Determine the (X, Y) coordinate at the center of the cell enclosing the given text.  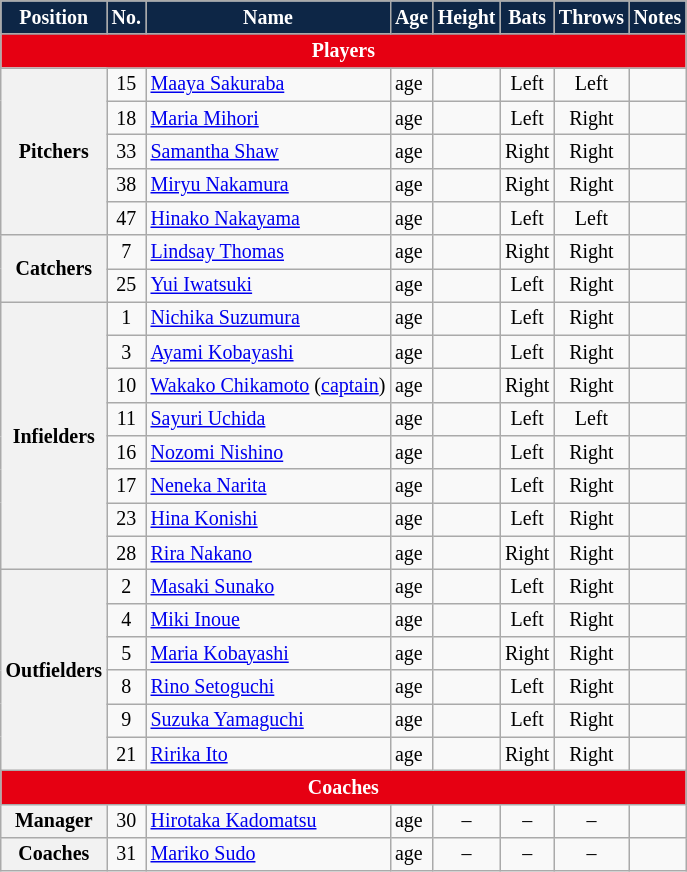
Hirotaka Kadomatsu (268, 820)
Outfielders (54, 670)
Hinako Nakayama (268, 218)
23 (126, 520)
17 (126, 486)
No. (126, 18)
21 (126, 754)
30 (126, 820)
Yui Iwatsuki (268, 286)
Infielders (54, 436)
4 (126, 620)
Position (54, 18)
Bats (527, 18)
Sayuri Uchida (268, 420)
Nichika Suzumura (268, 318)
Age (412, 18)
9 (126, 720)
5 (126, 654)
25 (126, 286)
Suzuka Yamaguchi (268, 720)
Mariko Sudo (268, 854)
8 (126, 686)
11 (126, 420)
7 (126, 252)
15 (126, 84)
18 (126, 118)
Ririka Ito (268, 754)
Miryu Nakamura (268, 184)
3 (126, 352)
Players (344, 52)
Hina Konishi (268, 520)
Nozomi Nishino (268, 452)
Rira Nakano (268, 554)
28 (126, 554)
2 (126, 586)
Name (268, 18)
38 (126, 184)
47 (126, 218)
Wakako Chikamoto (captain) (268, 386)
Lindsay Thomas (268, 252)
1 (126, 318)
Ayami Kobayashi (268, 352)
Throws (592, 18)
31 (126, 854)
Notes (658, 18)
Maria Mihori (268, 118)
Miki Inoue (268, 620)
Neneka Narita (268, 486)
Rino Setoguchi (268, 686)
33 (126, 152)
16 (126, 452)
Maria Kobayashi (268, 654)
Samantha Shaw (268, 152)
Height (466, 18)
Pitchers (54, 152)
Manager (54, 820)
Maaya Sakuraba (268, 84)
10 (126, 386)
Catchers (54, 268)
Masaki Sunako (268, 586)
